Provide the [x, y] coordinate of the cell's center where the given text is located.  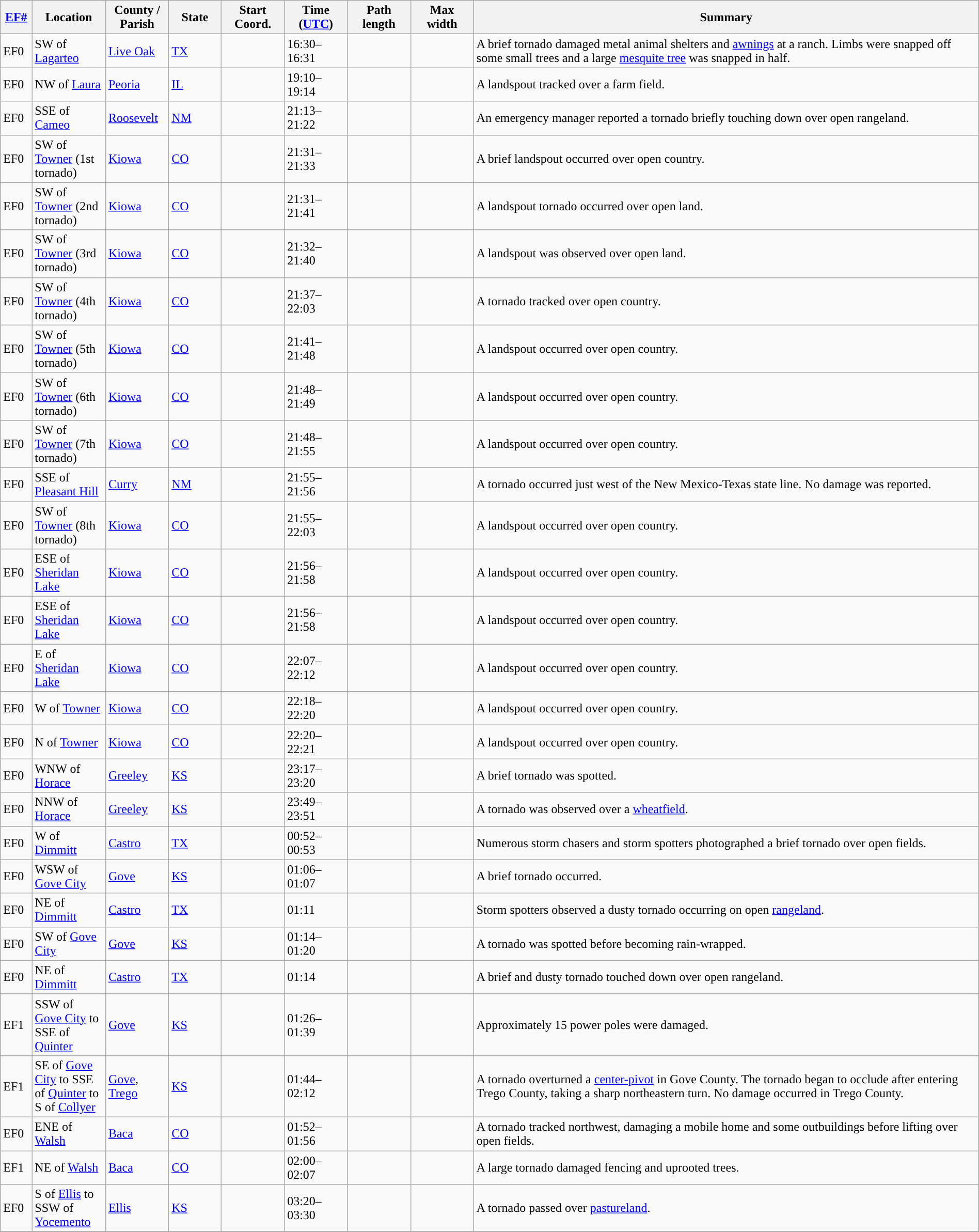
Ellis [137, 1208]
An emergency manager reported a tornado briefly touching down over open rangeland. [726, 118]
IL [195, 85]
State [195, 18]
W of Dimmitt [69, 843]
21:48–21:49 [316, 396]
23:49–23:51 [316, 809]
Curry [137, 485]
19:10–19:14 [316, 85]
A landspout tracked over a farm field. [726, 85]
22:20–22:21 [316, 742]
21:41–21:48 [316, 349]
21:48–21:55 [316, 444]
A tornado passed over pastureland. [726, 1208]
E of Sheridan Lake [69, 668]
16:30–16:31 [316, 51]
NW of Laura [69, 85]
A brief landspout occurred over open country. [726, 159]
03:20–03:30 [316, 1208]
21:32–21:40 [316, 254]
01:06–01:07 [316, 876]
Gove, Trego [137, 1086]
W of Towner [69, 709]
01:11 [316, 910]
SSW of Gove City to SSE of Quinter [69, 1025]
WNW of Horace [69, 776]
A tornado tracked over open country. [726, 301]
Max width [442, 18]
SSE of Cameo [69, 118]
21:13–21:22 [316, 118]
21:55–22:03 [316, 525]
01:52–01:56 [316, 1133]
A brief tornado occurred. [726, 876]
Approximately 15 power poles were damaged. [726, 1025]
SW of Towner (8th tornado) [69, 525]
N of Towner [69, 742]
SW of Towner (5th tornado) [69, 349]
A landspout was observed over open land. [726, 254]
21:55–21:56 [316, 485]
Path length [379, 18]
Live Oak [137, 51]
23:17–23:20 [316, 776]
02:00–02:07 [316, 1167]
S of Ellis to SSW of Yocemento [69, 1208]
County / Parish [137, 18]
22:07–22:12 [316, 668]
00:52–00:53 [316, 843]
A tornado was spotted before becoming rain-wrapped. [726, 943]
EF# [17, 18]
01:14–01:20 [316, 943]
22:18–22:20 [316, 709]
01:44–02:12 [316, 1086]
SE of Gove City to SSE of Quinter to S of Collyer [69, 1086]
SW of Towner (6th tornado) [69, 396]
SW of Gove City [69, 943]
A brief tornado was spotted. [726, 776]
SW of Towner (1st tornado) [69, 159]
SW of Towner (3rd tornado) [69, 254]
Numerous storm chasers and storm spotters photographed a brief tornado over open fields. [726, 843]
ENE of Walsh [69, 1133]
NNW of Horace [69, 809]
Location [69, 18]
A brief and dusty tornado touched down over open rangeland. [726, 977]
SSE of Pleasant Hill [69, 485]
A tornado occurred just west of the New Mexico-Texas state line. No damage was reported. [726, 485]
WSW of Gove City [69, 876]
01:14 [316, 977]
A large tornado damaged fencing and uprooted trees. [726, 1167]
A tornado tracked northwest, damaging a mobile home and some outbuildings before lifting over open fields. [726, 1133]
Time (UTC) [316, 18]
A tornado was observed over a wheatfield. [726, 809]
Start Coord. [252, 18]
SW of Towner (4th tornado) [69, 301]
SW of Towner (7th tornado) [69, 444]
SW of Lagarteo [69, 51]
01:26–01:39 [316, 1025]
Peoria [137, 85]
21:37–22:03 [316, 301]
Storm spotters observed a dusty tornado occurring on open rangeland. [726, 910]
21:31–21:41 [316, 206]
NE of Walsh [69, 1167]
Summary [726, 18]
A landspout tornado occurred over open land. [726, 206]
21:31–21:33 [316, 159]
Roosevelt [137, 118]
SW of Towner (2nd tornado) [69, 206]
